Locate the cell with the specified text and output its [X, Y] center coordinate. 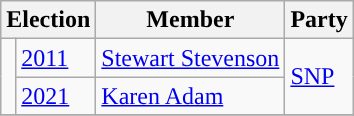
Karen Adam [190, 96]
Party [319, 20]
Member [190, 20]
Election [48, 20]
2021 [56, 96]
Stewart Stevenson [190, 58]
SNP [319, 77]
2011 [56, 58]
